Detect which cell encompasses the target text, then output its [X, Y] center coordinate. 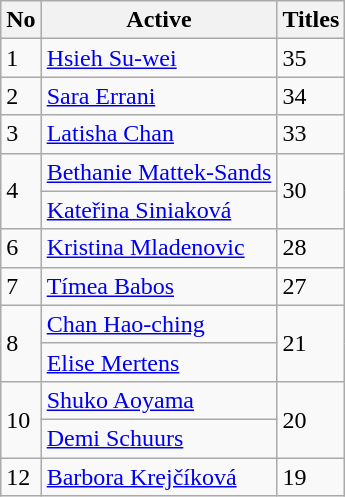
Sara Errani [159, 96]
27 [311, 286]
Bethanie Mattek-Sands [159, 172]
Latisha Chan [159, 134]
6 [21, 248]
34 [311, 96]
3 [21, 134]
28 [311, 248]
Shuko Aoyama [159, 400]
33 [311, 134]
35 [311, 58]
Demi Schuurs [159, 438]
Barbora Krejčíková [159, 477]
Kateřina Siniaková [159, 210]
1 [21, 58]
21 [311, 343]
Active [159, 20]
8 [21, 343]
20 [311, 419]
4 [21, 191]
No [21, 20]
19 [311, 477]
30 [311, 191]
Titles [311, 20]
2 [21, 96]
7 [21, 286]
12 [21, 477]
10 [21, 419]
Tímea Babos [159, 286]
Hsieh Su-wei [159, 58]
Kristina Mladenovic [159, 248]
Chan Hao-ching [159, 324]
Elise Mertens [159, 362]
